Locate the cell with the specified text and output its [x, y] center coordinate. 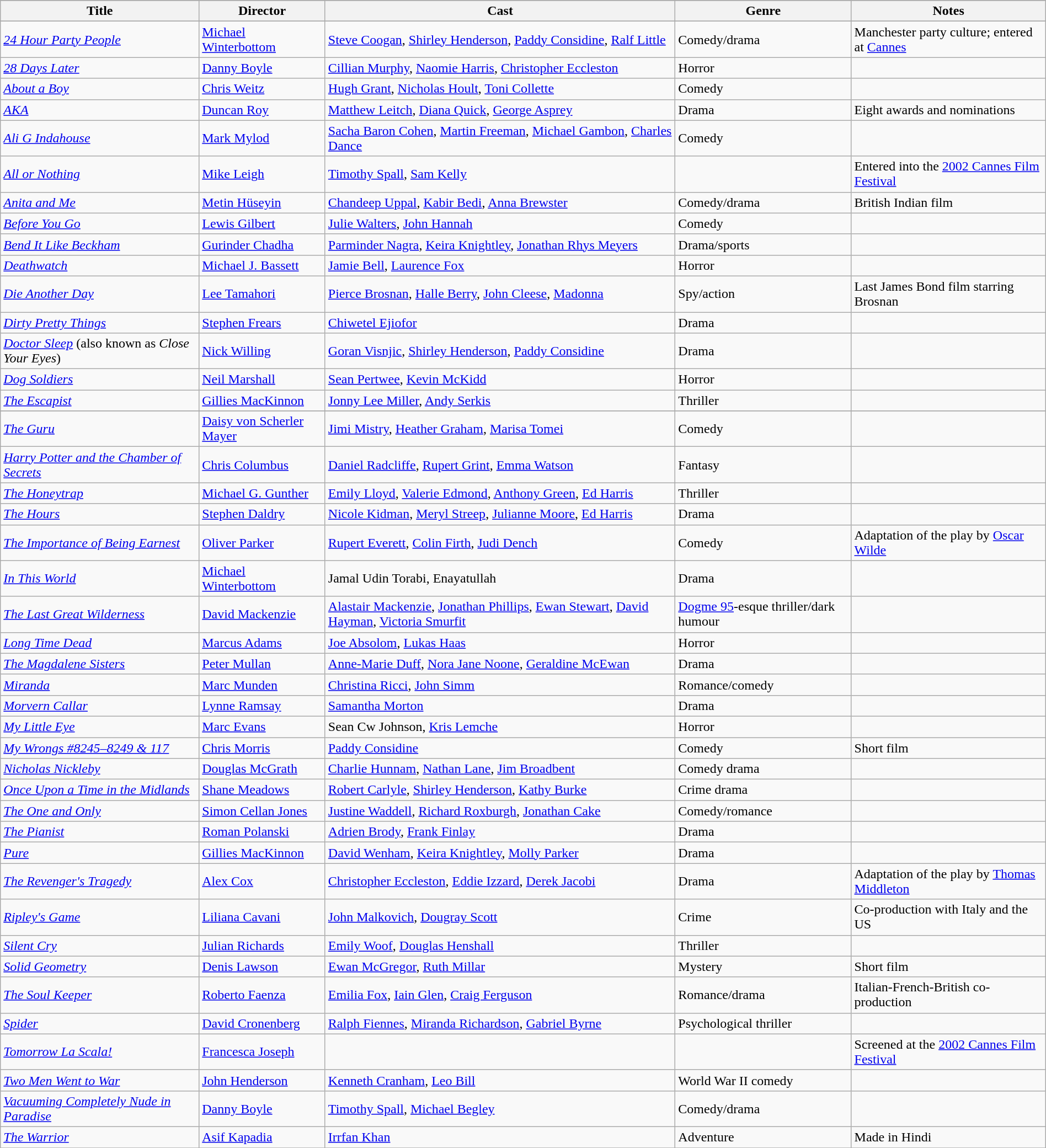
Morvern Callar [100, 706]
Mark Mylod [263, 138]
Daisy von Scherler Mayer [263, 429]
Francesca Joseph [263, 1051]
Solid Geometry [100, 967]
Jamie Bell, Laurence Fox [500, 265]
Stephen Daldry [263, 514]
Marcus Adams [263, 643]
Gurinder Chadha [263, 244]
Comedy/romance [764, 811]
Shane Meadows [263, 790]
Romance/drama [764, 995]
The One and Only [100, 811]
Marc Munden [263, 685]
David Mackenzie [263, 615]
AKA [100, 110]
Simon Cellan Jones [263, 811]
Rupert Everett, Colin Firth, Judi Dench [500, 543]
Nicole Kidman, Meryl Streep, Julianne Moore, Ed Harris [500, 514]
Drama/sports [764, 244]
Emilia Fox, Iain Glen, Craig Ferguson [500, 995]
Made in Hindi [948, 1137]
Lee Tamahori [263, 293]
Adventure [764, 1137]
Roman Polanski [263, 832]
Dirty Pretty Things [100, 323]
Spy/action [764, 293]
Die Another Day [100, 293]
Chris Morris [263, 747]
British Indian film [948, 202]
Charlie Hunnam, Nathan Lane, Jim Broadbent [500, 769]
Roberto Faenza [263, 995]
In This World [100, 578]
Doctor Sleep (also known as Close Your Eyes) [100, 351]
Crime [764, 917]
Italian-French-British co-production [948, 995]
Entered into the 2002 Cannes Film Festival [948, 174]
Once Upon a Time in the Midlands [100, 790]
Duncan Roy [263, 110]
Dogme 95-esque thriller/dark humour [764, 615]
John Henderson [263, 1080]
The Revenger's Tragedy [100, 882]
Chiwetel Ejiofor [500, 323]
Kenneth Cranham, Leo Bill [500, 1080]
The Pianist [100, 832]
Notes [948, 11]
Director [263, 11]
Robert Carlyle, Shirley Henderson, Kathy Burke [500, 790]
Asif Kapadia [263, 1137]
Two Men Went to War [100, 1080]
Alex Cox [263, 882]
Metin Hüseyin [263, 202]
Chandeep Uppal, Kabir Bedi, Anna Brewster [500, 202]
Sean Pertwee, Kevin McKidd [500, 380]
Pierce Brosnan, Halle Berry, John Cleese, Madonna [500, 293]
Mike Leigh [263, 174]
Deathwatch [100, 265]
Jonny Lee Miller, Andy Serkis [500, 401]
Jimi Mistry, Heather Graham, Marisa Tomei [500, 429]
Anne-Marie Duff, Nora Jane Noone, Geraldine McEwan [500, 664]
Before You Go [100, 223]
Screened at the 2002 Cannes Film Festival [948, 1051]
Michael J. Bassett [263, 265]
Nicholas Nickleby [100, 769]
Liliana Cavani [263, 917]
24 Hour Party People [100, 40]
Chris Columbus [263, 464]
Douglas McGrath [263, 769]
Cast [500, 11]
Genre [764, 11]
The Warrior [100, 1137]
Spider [100, 1023]
Lewis Gilbert [263, 223]
All or Nothing [100, 174]
The Guru [100, 429]
Romance/comedy [764, 685]
Vacuuming Completely Nude in Paradise [100, 1109]
Christina Ricci, John Simm [500, 685]
Paddy Considine [500, 747]
Adaptation of the play by Thomas Middleton [948, 882]
Lynne Ramsay [263, 706]
The Escapist [100, 401]
Timothy Spall, Sam Kelly [500, 174]
My Wrongs #8245–8249 & 117 [100, 747]
Dog Soldiers [100, 380]
Peter Mullan [263, 664]
The Soul Keeper [100, 995]
Michael G. Gunther [263, 493]
Comedy drama [764, 769]
The Honeytrap [100, 493]
Joe Absolom, Lukas Haas [500, 643]
Harry Potter and the Chamber of Secrets [100, 464]
Sacha Baron Cohen, Martin Freeman, Michael Gambon, Charles Dance [500, 138]
28 Days Later [100, 68]
Silent Cry [100, 946]
Ripley's Game [100, 917]
Bend It Like Beckham [100, 244]
The Hours [100, 514]
Stephen Frears [263, 323]
Title [100, 11]
Timothy Spall, Michael Begley [500, 1109]
Jamal Udin Torabi, Enayatullah [500, 578]
Neil Marshall [263, 380]
Co-production with Italy and the US [948, 917]
The Last Great Wilderness [100, 615]
Crime drama [764, 790]
Anita and Me [100, 202]
Nick Willing [263, 351]
Sean Cw Johnson, Kris Lemche [500, 727]
Ralph Fiennes, Miranda Richardson, Gabriel Byrne [500, 1023]
About a Boy [100, 89]
Julian Richards [263, 946]
John Malkovich, Dougray Scott [500, 917]
Last James Bond film starring Brosnan [948, 293]
Christopher Eccleston, Eddie Izzard, Derek Jacobi [500, 882]
Emily Lloyd, Valerie Edmond, Anthony Green, Ed Harris [500, 493]
Justine Waddell, Richard Roxburgh, Jonathan Cake [500, 811]
The Importance of Being Earnest [100, 543]
Daniel Radcliffe, Rupert Grint, Emma Watson [500, 464]
Miranda [100, 685]
Matthew Leitch, Diana Quick, George Asprey [500, 110]
Irrfan Khan [500, 1137]
Marc Evans [263, 727]
Denis Lawson [263, 967]
Emily Woof, Douglas Henshall [500, 946]
Ewan McGregor, Ruth Millar [500, 967]
David Wenham, Keira Knightley, Molly Parker [500, 853]
Hugh Grant, Nicholas Hoult, Toni Collette [500, 89]
Mystery [764, 967]
Cillian Murphy, Naomie Harris, Christopher Eccleston [500, 68]
Pure [100, 853]
Ali G Indahouse [100, 138]
Steve Coogan, Shirley Henderson, Paddy Considine, Ralf Little [500, 40]
Adrien Brody, Frank Finlay [500, 832]
Adaptation of the play by Oscar Wilde [948, 543]
World War II comedy [764, 1080]
Oliver Parker [263, 543]
David Cronenberg [263, 1023]
Psychological thriller [764, 1023]
Manchester party culture; entered at Cannes [948, 40]
Fantasy [764, 464]
Julie Walters, John Hannah [500, 223]
Parminder Nagra, Keira Knightley, Jonathan Rhys Meyers [500, 244]
Eight awards and nominations [948, 110]
Tomorrow La Scala! [100, 1051]
The Magdalene Sisters [100, 664]
Alastair Mackenzie, Jonathan Phillips, Ewan Stewart, David Hayman, Victoria Smurfit [500, 615]
Goran Visnjic, Shirley Henderson, Paddy Considine [500, 351]
Long Time Dead [100, 643]
Chris Weitz [263, 89]
My Little Eye [100, 727]
Samantha Morton [500, 706]
